Extract the (x, y) coordinate from the center of the cell holding the provided text.  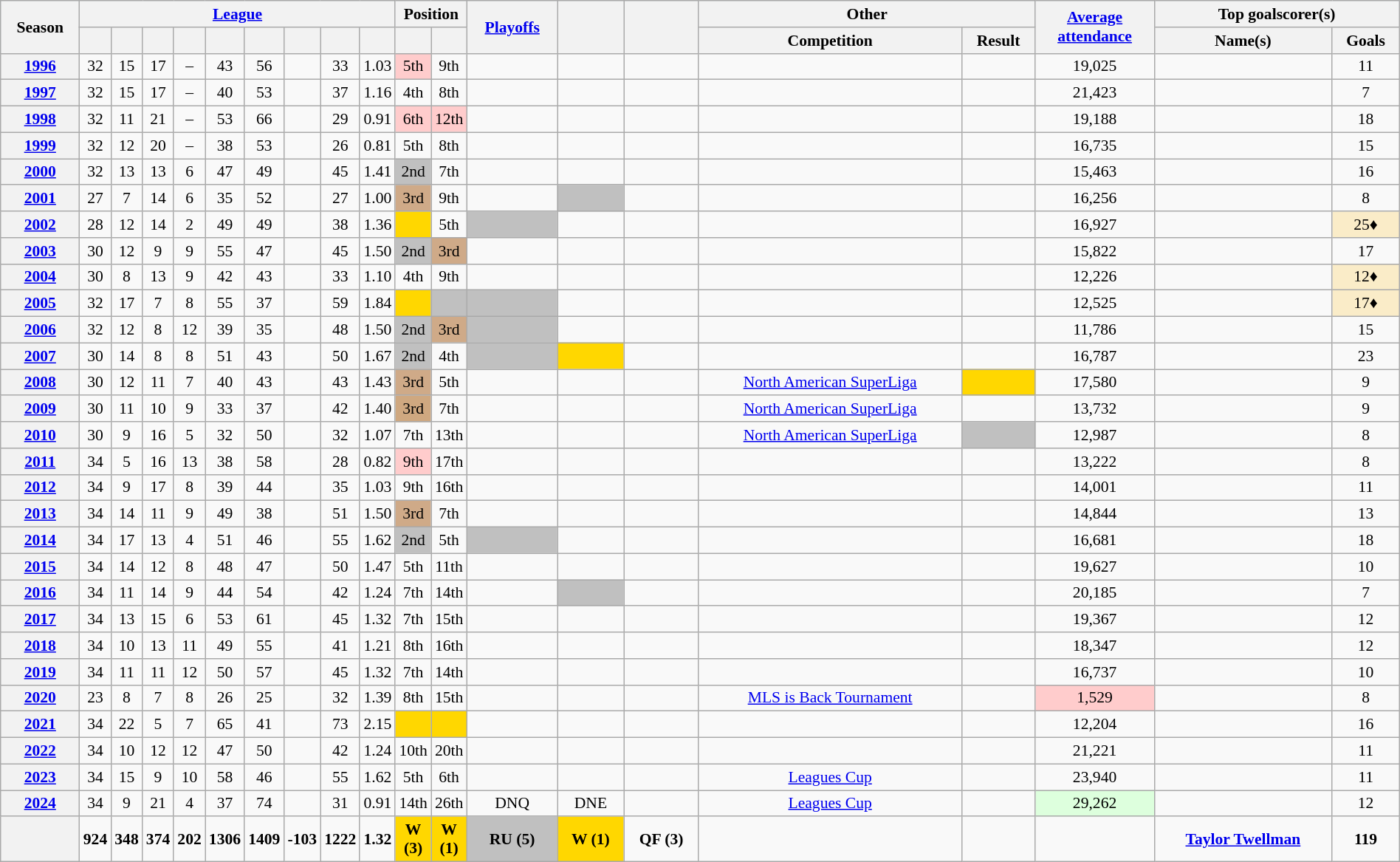
2005 (40, 304)
13th (449, 435)
1.00 (377, 199)
Playoffs (512, 27)
12,525 (1094, 304)
14,844 (1094, 514)
2015 (40, 567)
15,822 (1094, 251)
66 (264, 120)
348 (127, 839)
1.39 (377, 698)
2016 (40, 593)
Competition (830, 41)
924 (96, 839)
2019 (40, 672)
0.81 (377, 146)
17th (449, 462)
10th (414, 751)
Average attendance (1094, 27)
League (238, 14)
Season (40, 27)
1.43 (377, 383)
56 (264, 66)
1,529 (1094, 698)
Top goalscorer(s) (1277, 14)
1.84 (377, 304)
2009 (40, 409)
12♦ (1366, 277)
2002 (40, 225)
2 (189, 225)
11,786 (1094, 330)
17♦ (1366, 304)
19,627 (1094, 567)
DNQ (512, 804)
16,737 (1094, 672)
QF (3) (662, 839)
2017 (40, 620)
16,735 (1094, 146)
2008 (40, 383)
2021 (40, 725)
-103 (302, 839)
22 (127, 725)
1.10 (377, 277)
21,221 (1094, 751)
29,262 (1094, 804)
2018 (40, 646)
1.07 (377, 435)
20,185 (1094, 593)
29 (340, 120)
Other (867, 14)
2001 (40, 199)
119 (1366, 839)
11th (449, 567)
2013 (40, 514)
2004 (40, 277)
15,463 (1094, 172)
2003 (40, 251)
0.82 (377, 462)
Goals (1366, 41)
1.47 (377, 567)
52 (264, 199)
65 (224, 725)
2011 (40, 462)
2023 (40, 777)
Name(s) (1243, 41)
1997 (40, 93)
202 (189, 839)
20th (449, 751)
74 (264, 804)
16,681 (1094, 541)
2014 (40, 541)
2022 (40, 751)
2000 (40, 172)
2006 (40, 330)
21,423 (1094, 93)
2024 (40, 804)
12th (449, 120)
2012 (40, 488)
1999 (40, 146)
57 (264, 672)
1.41 (377, 172)
W (3) (414, 839)
12,204 (1094, 725)
1996 (40, 66)
DNE (591, 804)
Taylor Twellman (1243, 839)
61 (264, 620)
26th (449, 804)
1.21 (377, 646)
1.16 (377, 93)
MLS is Back Tournament (830, 698)
1222 (340, 839)
19,025 (1094, 66)
17,580 (1094, 383)
13,732 (1094, 409)
1.36 (377, 225)
12,226 (1094, 277)
2020 (40, 698)
19,188 (1094, 120)
1409 (264, 839)
1998 (40, 120)
23,940 (1094, 777)
13,222 (1094, 462)
25♦ (1366, 225)
12,987 (1094, 435)
25 (264, 698)
1306 (224, 839)
73 (340, 725)
RU (5) (512, 839)
374 (158, 839)
Position (431, 14)
14,001 (1094, 488)
16,256 (1094, 199)
54 (264, 593)
1.67 (377, 356)
Result (998, 41)
16,927 (1094, 225)
19,367 (1094, 620)
31 (340, 804)
2010 (40, 435)
1.40 (377, 409)
2.15 (377, 725)
20 (158, 146)
59 (340, 304)
2007 (40, 356)
18,347 (1094, 646)
16,787 (1094, 356)
